Detect which cell encompasses the target text, then output its [x, y] center coordinate. 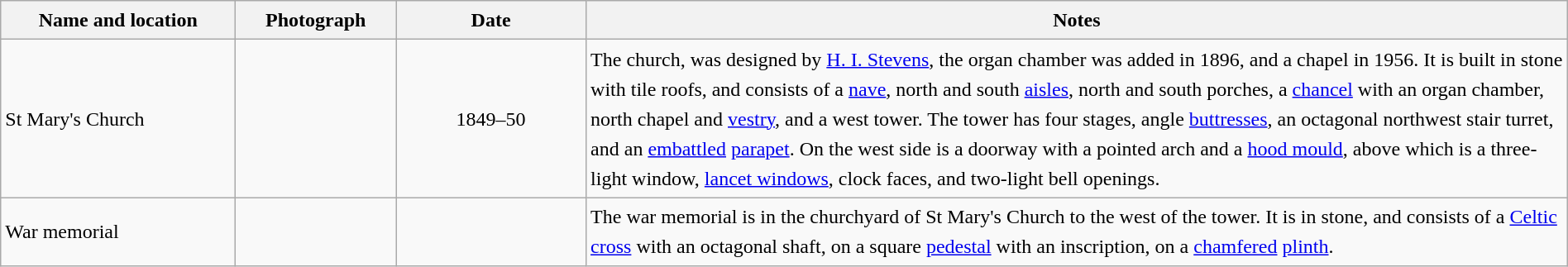
Photograph [316, 20]
Date [491, 20]
War memorial [118, 231]
Notes [1077, 20]
Name and location [118, 20]
St Mary's Church [118, 119]
1849–50 [491, 119]
